From the cell containing the given text, extract its center point as [x, y] coordinate. 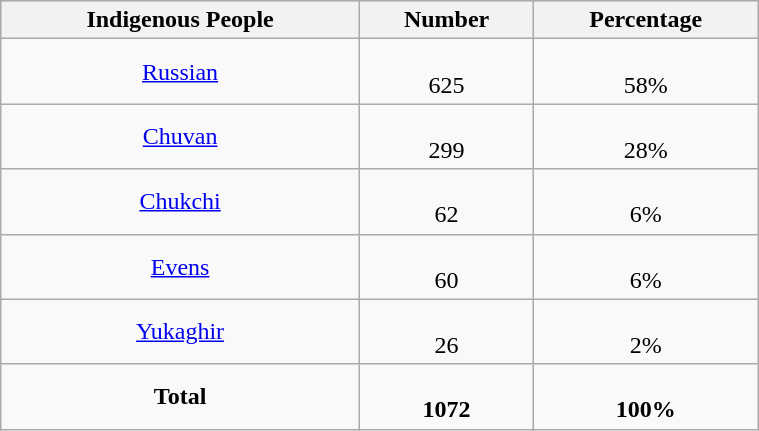
26 [446, 332]
Evens [180, 266]
58% [646, 72]
Chuvan [180, 136]
Total [180, 396]
Indigenous People [180, 20]
Russian [180, 72]
Number [446, 20]
2% [646, 332]
Chukchi [180, 202]
62 [446, 202]
Yukaghir [180, 332]
60 [446, 266]
Percentage [646, 20]
28% [646, 136]
299 [446, 136]
1072 [446, 396]
100% [646, 396]
625 [446, 72]
